Capture the cell that displays the provided text and extract its [x, y] central coordinate. 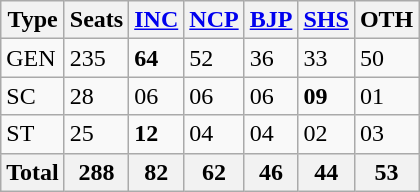
SC [33, 96]
01 [386, 96]
44 [326, 172]
235 [96, 58]
50 [386, 58]
52 [214, 58]
64 [156, 58]
BJP [271, 20]
Seats [96, 20]
12 [156, 134]
36 [271, 58]
02 [326, 134]
62 [214, 172]
OTH [386, 20]
46 [271, 172]
INC [156, 20]
82 [156, 172]
Total [33, 172]
53 [386, 172]
Type [33, 20]
33 [326, 58]
NCP [214, 20]
GEN [33, 58]
28 [96, 96]
25 [96, 134]
03 [386, 134]
ST [33, 134]
288 [96, 172]
09 [326, 96]
SHS [326, 20]
